Pinpoint the cell where the given text exists, returning its [X, Y] midpoint coordinate. 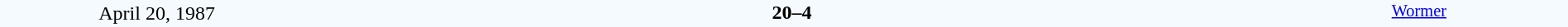
April 20, 1987 [157, 13]
Wormer [1419, 13]
20–4 [791, 12]
